Pinpoint the cell where the given text exists, returning its [X, Y] midpoint coordinate. 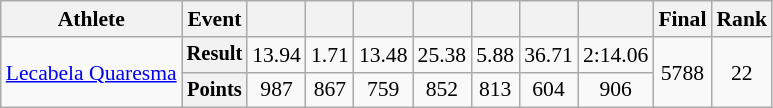
867 [330, 90]
Event [215, 19]
Result [215, 55]
987 [276, 90]
2:14.06 [616, 55]
5788 [682, 72]
5.88 [495, 55]
1.71 [330, 55]
Rank [742, 19]
Athlete [92, 19]
13.94 [276, 55]
Lecabela Quaresma [92, 72]
Points [215, 90]
604 [548, 90]
852 [442, 90]
22 [742, 72]
906 [616, 90]
36.71 [548, 55]
13.48 [384, 55]
25.38 [442, 55]
Final [682, 19]
813 [495, 90]
759 [384, 90]
